Extract the [x, y] coordinate from the center of the cell holding the provided text.  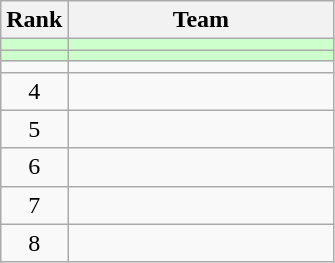
5 [34, 129]
8 [34, 243]
6 [34, 167]
Rank [34, 20]
4 [34, 91]
Team [201, 20]
7 [34, 205]
